Pinpoint the cell where the given text exists, returning its [X, Y] midpoint coordinate. 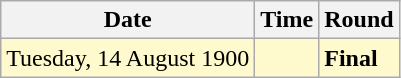
Tuesday, 14 August 1900 [128, 58]
Time [287, 20]
Date [128, 20]
Final [359, 58]
Round [359, 20]
